For the text-containing cell, return its midpoint in (x, y) coordinate format. 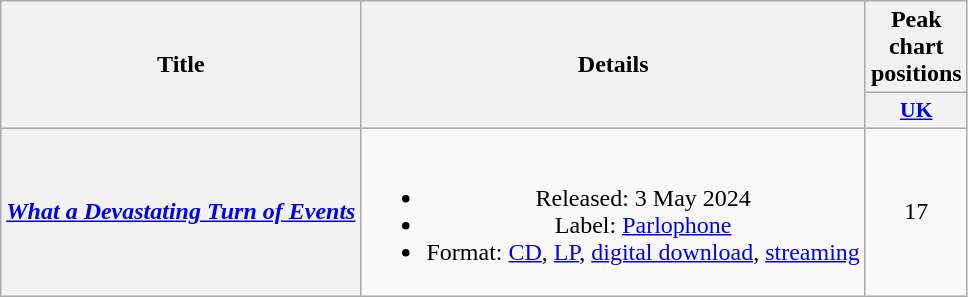
Released: 3 May 2024Label: ParlophoneFormat: CD, LP, digital download, streaming (613, 212)
Title (181, 65)
17 (916, 212)
Details (613, 65)
UK (916, 111)
What a Devastating Turn of Events (181, 212)
Peak chart positions (916, 47)
